Search for the cell housing the specified text and yield its [X, Y] center coordinate. 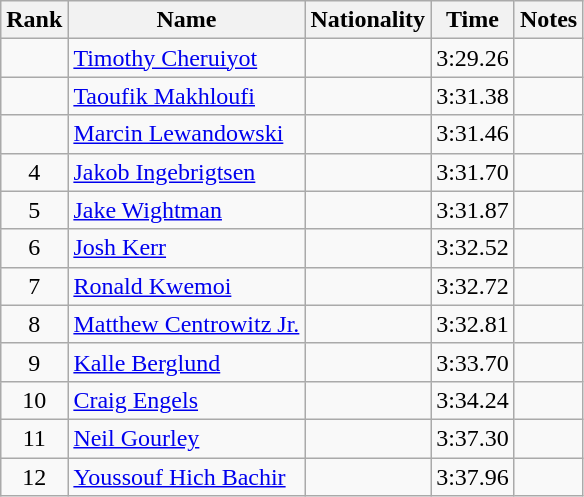
Jake Wightman [186, 210]
3:33.70 [473, 362]
3:37.96 [473, 477]
Timothy Cheruiyot [186, 58]
Notes [548, 20]
3:32.81 [473, 324]
Jakob Ingebrigtsen [186, 172]
5 [34, 210]
Kalle Berglund [186, 362]
11 [34, 438]
Time [473, 20]
Rank [34, 20]
Taoufik Makhloufi [186, 96]
3:32.72 [473, 286]
3:31.46 [473, 134]
Josh Kerr [186, 248]
7 [34, 286]
Matthew Centrowitz Jr. [186, 324]
12 [34, 477]
Craig Engels [186, 400]
9 [34, 362]
Marcin Lewandowski [186, 134]
3:31.87 [473, 210]
8 [34, 324]
Neil Gourley [186, 438]
Name [186, 20]
3:29.26 [473, 58]
Nationality [368, 20]
3:31.38 [473, 96]
Youssouf Hich Bachir [186, 477]
10 [34, 400]
3:37.30 [473, 438]
3:34.24 [473, 400]
3:31.70 [473, 172]
4 [34, 172]
Ronald Kwemoi [186, 286]
6 [34, 248]
3:32.52 [473, 248]
